Return the [x, y] coordinate for the center point of the cell that contains the specified text.  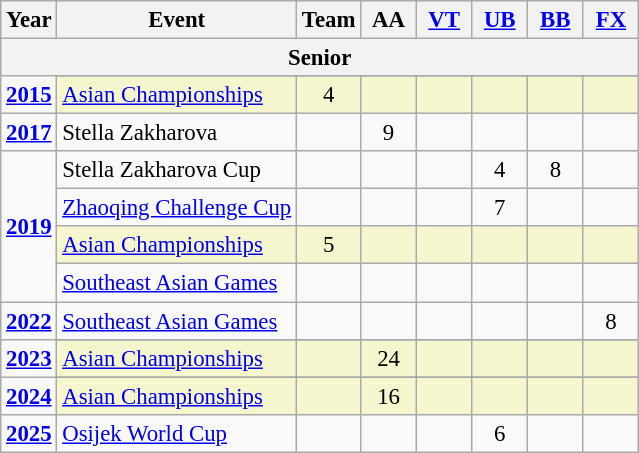
2025 [29, 433]
16 [389, 396]
2019 [29, 226]
Stella Zakharova [177, 133]
2023 [29, 358]
2024 [29, 396]
6 [500, 433]
FX [611, 20]
5 [329, 245]
2017 [29, 133]
BB [556, 20]
VT [444, 20]
24 [389, 358]
Team [329, 20]
7 [500, 208]
Year [29, 20]
2022 [29, 321]
9 [389, 133]
Senior [320, 58]
Zhaoqing Challenge Cup [177, 208]
Event [177, 20]
Osijek World Cup [177, 433]
UB [500, 20]
AA [389, 20]
2015 [29, 95]
Stella Zakharova Cup [177, 170]
